Find where the given text appears and provide that cell's center as [x, y] coordinate. 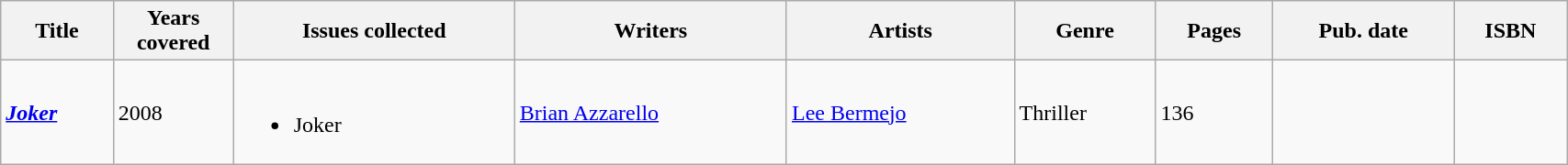
Writers [650, 31]
Issues collected [374, 31]
Pub. date [1363, 31]
Title [57, 31]
Brian Azzarello [650, 112]
Artists [900, 31]
Pages [1214, 31]
ISBN [1510, 31]
Thriller [1085, 112]
Genre [1085, 31]
136 [1214, 112]
Lee Bermejo [900, 112]
2008 [173, 112]
Years covered [173, 31]
